Locate the cell with the specified text and output its (X, Y) center coordinate. 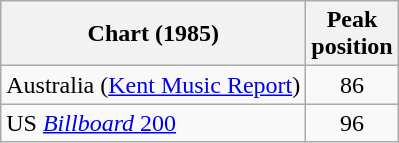
96 (352, 123)
86 (352, 85)
Australia (Kent Music Report) (154, 85)
US Billboard 200 (154, 123)
Peakposition (352, 34)
Chart (1985) (154, 34)
